For the text-containing cell, return its midpoint in [x, y] coordinate format. 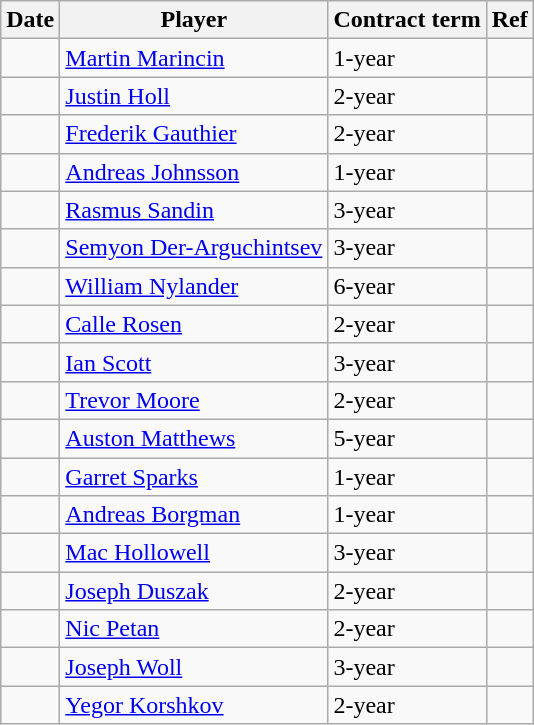
Joseph Duszak [194, 591]
6-year [407, 286]
Martin Marincin [194, 58]
Nic Petan [194, 629]
Date [30, 20]
Rasmus Sandin [194, 210]
Calle Rosen [194, 324]
Contract term [407, 20]
Trevor Moore [194, 400]
William Nylander [194, 286]
Player [194, 20]
Auston Matthews [194, 438]
Andreas Johnsson [194, 172]
Justin Holl [194, 96]
Andreas Borgman [194, 515]
Mac Hollowell [194, 553]
Ian Scott [194, 362]
Frederik Gauthier [194, 134]
5-year [407, 438]
Yegor Korshkov [194, 705]
Garret Sparks [194, 477]
Joseph Woll [194, 667]
Ref [510, 20]
Semyon Der-Arguchintsev [194, 248]
